Capture the cell that displays the provided text and extract its (X, Y) central coordinate. 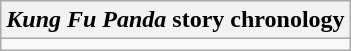
Kung Fu Panda story chronology (176, 20)
